Detect which cell encompasses the target text, then output its (x, y) center coordinate. 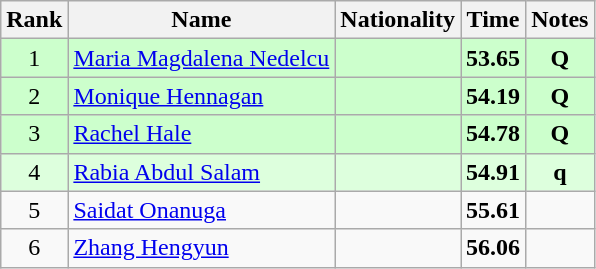
56.06 (494, 248)
55.61 (494, 210)
4 (34, 172)
54.19 (494, 96)
Notes (560, 20)
Zhang Hengyun (202, 248)
Rachel Hale (202, 134)
Saidat Onanuga (202, 210)
1 (34, 58)
3 (34, 134)
Rabia Abdul Salam (202, 172)
53.65 (494, 58)
Monique Hennagan (202, 96)
6 (34, 248)
Time (494, 20)
54.91 (494, 172)
q (560, 172)
Nationality (398, 20)
Maria Magdalena Nedelcu (202, 58)
2 (34, 96)
5 (34, 210)
54.78 (494, 134)
Rank (34, 20)
Name (202, 20)
